Identify which cell holds the provided text, then report its (x, y) central coordinate. 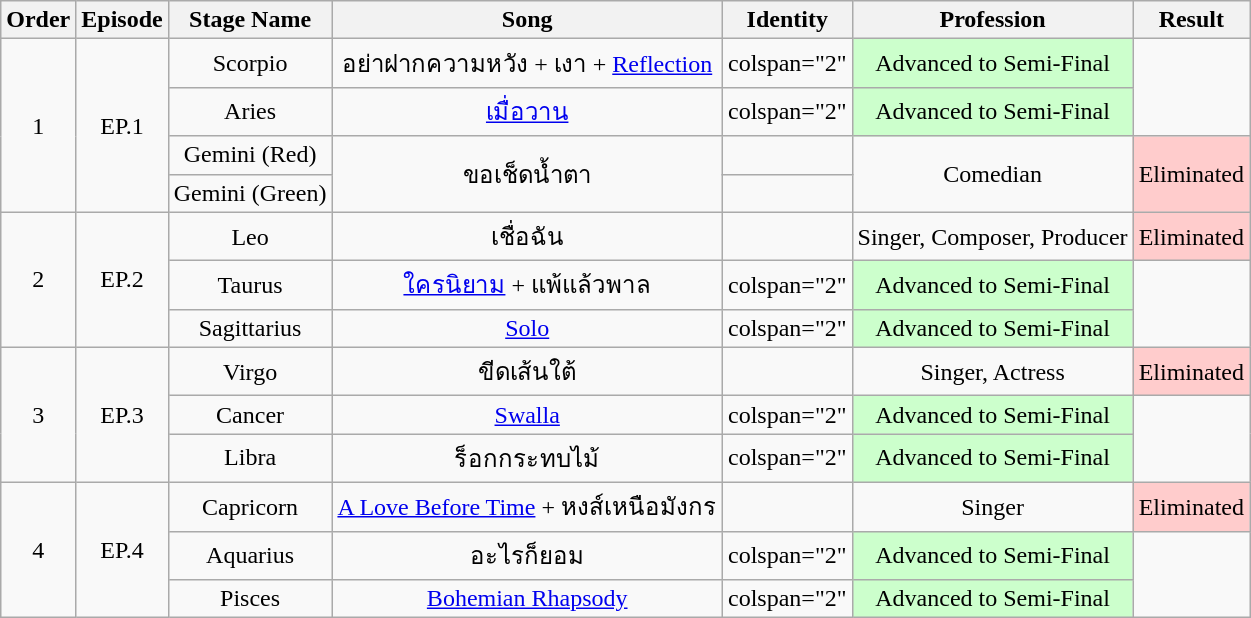
Swalla (528, 415)
Order (38, 20)
ใครนิยาม + แพ้แล้วพาล (528, 286)
Identity (788, 20)
เชื่อฉัน (528, 236)
เมื่อวาน (528, 112)
Cancer (250, 415)
EP.1 (122, 126)
Profession (992, 20)
EP.3 (122, 414)
2 (38, 280)
ขีดเส้นใต้ (528, 372)
Libra (250, 458)
Gemini (Green) (250, 193)
Singer, Actress (992, 372)
Comedian (992, 174)
Pisces (250, 599)
ขอเช็ดน้ำตา (528, 174)
EP.2 (122, 280)
Solo (528, 328)
อย่าฝากความหวัง + เงา + Reflection (528, 64)
Capricorn (250, 506)
Song (528, 20)
Scorpio (250, 64)
A Love Before Time + หงส์เหนือมังกร (528, 506)
Leo (250, 236)
ร็อกกระทบไม้ (528, 458)
Bohemian Rhapsody (528, 599)
Virgo (250, 372)
Episode (122, 20)
Taurus (250, 286)
Stage Name (250, 20)
EP.4 (122, 550)
Sagittarius (250, 328)
อะไรก็ยอม (528, 556)
Singer, Composer, Producer (992, 236)
Result (1191, 20)
Aquarius (250, 556)
4 (38, 550)
3 (38, 414)
1 (38, 126)
Singer (992, 506)
Aries (250, 112)
Gemini (Red) (250, 155)
